Determine the [X, Y] coordinate at the center of the cell enclosing the given text.  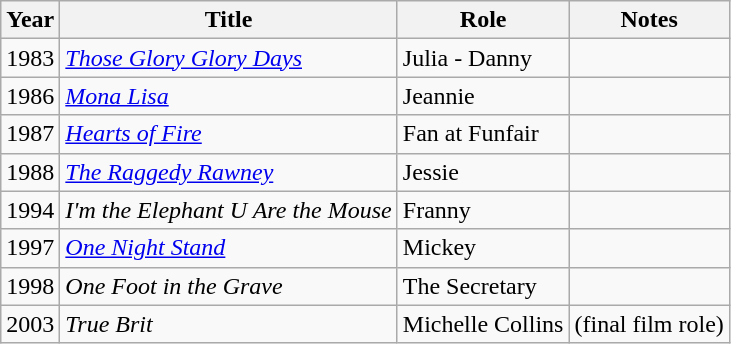
One Night Stand [228, 248]
Those Glory Glory Days [228, 58]
Title [228, 20]
Fan at Funfair [483, 134]
1988 [30, 172]
One Foot in the Grave [228, 286]
1983 [30, 58]
Franny [483, 210]
2003 [30, 324]
Mona Lisa [228, 96]
1986 [30, 96]
Role [483, 20]
The Raggedy Rawney [228, 172]
Hearts of Fire [228, 134]
The Secretary [483, 286]
Mickey [483, 248]
I'm the Elephant U Are the Mouse [228, 210]
Julia - Danny [483, 58]
Jeannie [483, 96]
Notes [649, 20]
1997 [30, 248]
Year [30, 20]
Jessie [483, 172]
1987 [30, 134]
(final film role) [649, 324]
True Brit [228, 324]
Michelle Collins [483, 324]
1998 [30, 286]
1994 [30, 210]
